Find where the given text appears and provide that cell's center as (x, y) coordinate. 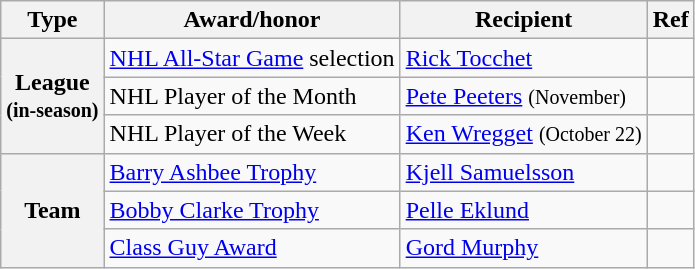
Pelle Eklund (524, 210)
Pete Peeters (November) (524, 96)
Ref (670, 20)
Team (52, 210)
NHL Player of the Week (252, 134)
Award/honor (252, 20)
NHL Player of the Month (252, 96)
Barry Ashbee Trophy (252, 172)
Type (52, 20)
Rick Tocchet (524, 58)
Bobby Clarke Trophy (252, 210)
League(in-season) (52, 96)
NHL All-Star Game selection (252, 58)
Class Guy Award (252, 248)
Recipient (524, 20)
Ken Wregget (October 22) (524, 134)
Kjell Samuelsson (524, 172)
Gord Murphy (524, 248)
